Identify which cell holds the provided text, then report its (X, Y) central coordinate. 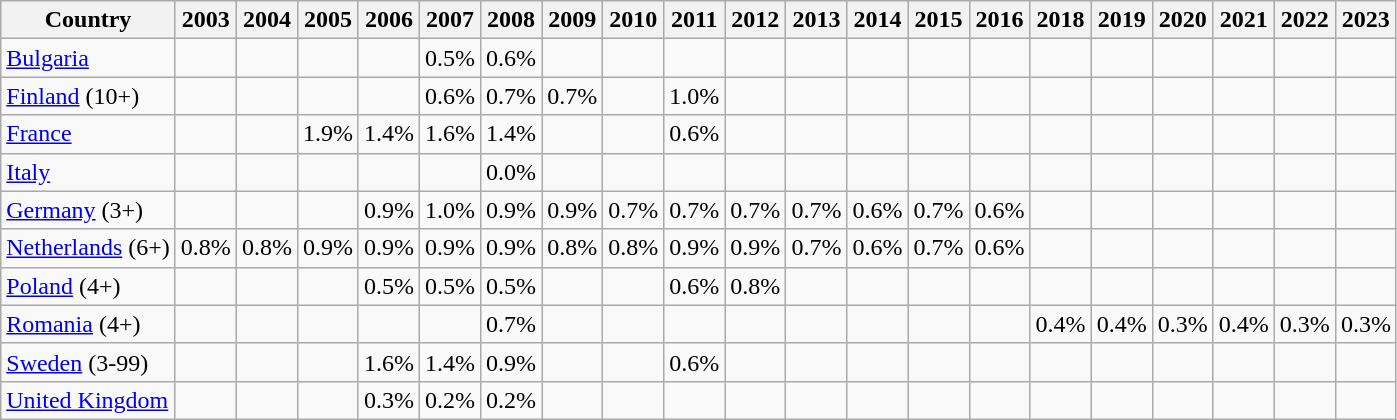
2004 (266, 20)
2021 (1244, 20)
France (88, 134)
2003 (206, 20)
Sweden (3-99) (88, 362)
2023 (1366, 20)
2006 (388, 20)
Bulgaria (88, 58)
1.9% (328, 134)
United Kingdom (88, 400)
2010 (634, 20)
Italy (88, 172)
Romania (4+) (88, 324)
2020 (1182, 20)
Poland (4+) (88, 286)
Country (88, 20)
2015 (938, 20)
2008 (512, 20)
2018 (1060, 20)
Finland (10+) (88, 96)
2016 (1000, 20)
2011 (694, 20)
2022 (1304, 20)
0.0% (512, 172)
2013 (816, 20)
2009 (572, 20)
Germany (3+) (88, 210)
2007 (450, 20)
2019 (1122, 20)
Netherlands (6+) (88, 248)
2005 (328, 20)
2014 (878, 20)
2012 (756, 20)
